Search for the cell housing the specified text and yield its [x, y] center coordinate. 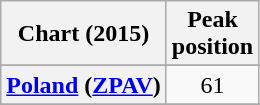
Chart (2015) [84, 34]
Poland (ZPAV) [84, 85]
Peakposition [212, 34]
61 [212, 85]
